Return the (x, y) coordinate for the center point of the cell that contains the specified text.  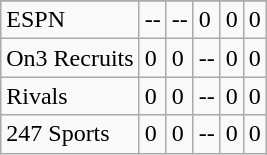
Rivals (70, 96)
ESPN (70, 20)
247 Sports (70, 134)
On3 Recruits (70, 58)
